Pinpoint the cell where the given text exists, returning its [X, Y] midpoint coordinate. 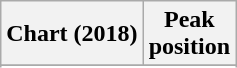
Peak position [189, 34]
Chart (2018) [72, 34]
